Search for the cell housing the specified text and yield its [x, y] center coordinate. 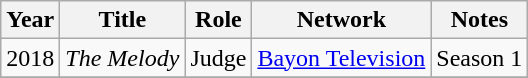
Title [122, 20]
2018 [30, 58]
Network [342, 20]
Notes [480, 20]
Bayon Television [342, 58]
Season 1 [480, 58]
The Melody [122, 58]
Year [30, 20]
Judge [218, 58]
Role [218, 20]
